Detect which cell encompasses the target text, then output its [x, y] center coordinate. 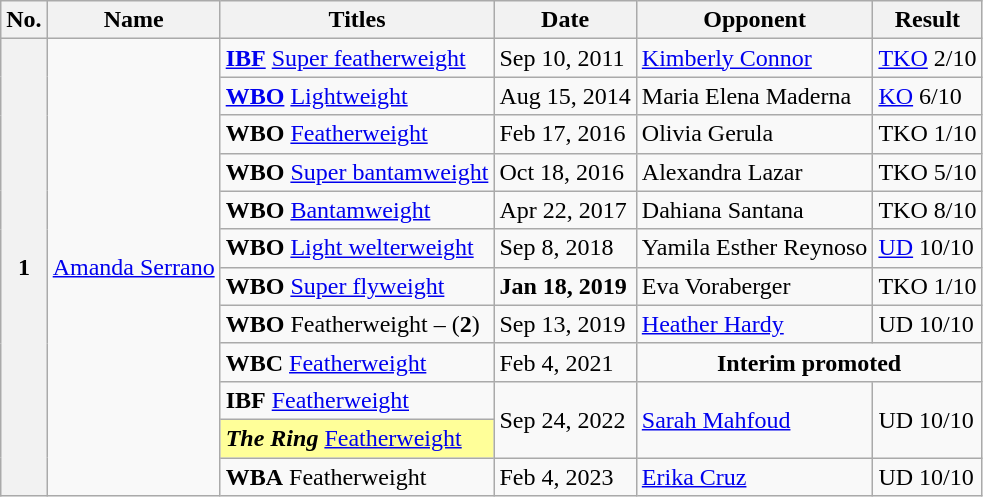
Maria Elena Maderna [754, 96]
WBO Light welterweight [357, 248]
Alexandra Lazar [754, 172]
Feb 17, 2016 [565, 134]
Name [134, 20]
WBO Featherweight [357, 134]
Date [565, 20]
Interim promoted [809, 362]
WBO Super flyweight [357, 286]
Eva Voraberger [754, 286]
Sarah Mahfoud [754, 419]
No. [24, 20]
Jan 18, 2019 [565, 286]
Yamila Esther Reynoso [754, 248]
Result [928, 20]
Titles [357, 20]
TKO 8/10 [928, 210]
WBO Lightweight [357, 96]
Erika Cruz [754, 477]
Aug 15, 2014 [565, 96]
Apr 22, 2017 [565, 210]
WBC Featherweight [357, 362]
Sep 13, 2019 [565, 324]
Dahiana Santana [754, 210]
Sep 10, 2011 [565, 58]
WBO Super bantamweight [357, 172]
Sep 24, 2022 [565, 419]
IBF Super featherweight [357, 58]
Heather Hardy [754, 324]
TKO 5/10 [928, 172]
IBF Featherweight [357, 400]
TKO 2/10 [928, 58]
WBO Bantamweight [357, 210]
WBA Featherweight [357, 477]
Feb 4, 2023 [565, 477]
Kimberly Connor [754, 58]
Oct 18, 2016 [565, 172]
Sep 8, 2018 [565, 248]
1 [24, 268]
Opponent [754, 20]
The Ring Featherweight [357, 438]
KO 6/10 [928, 96]
Olivia Gerula [754, 134]
Amanda Serrano [134, 268]
Feb 4, 2021 [565, 362]
WBO Featherweight – (2) [357, 324]
